Detect which cell encompasses the target text, then output its [x, y] center coordinate. 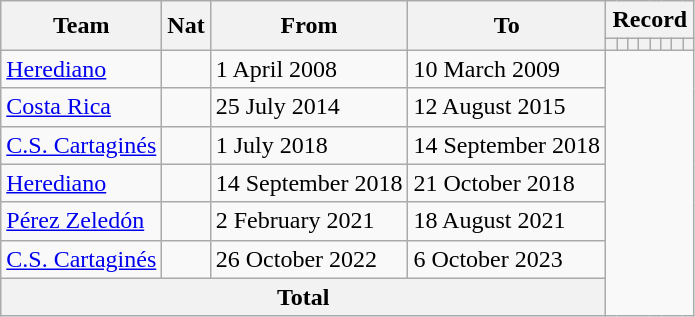
Total [304, 297]
18 August 2021 [507, 221]
From [309, 26]
To [507, 26]
1 April 2008 [309, 69]
10 March 2009 [507, 69]
1 July 2018 [309, 145]
21 October 2018 [507, 183]
26 October 2022 [309, 259]
12 August 2015 [507, 107]
Pérez Zeledón [82, 221]
Record [650, 20]
Team [82, 26]
25 July 2014 [309, 107]
Costa Rica [82, 107]
2 February 2021 [309, 221]
6 October 2023 [507, 259]
Nat [186, 26]
